Return the (X, Y) coordinate for the center point of the cell that contains the specified text.  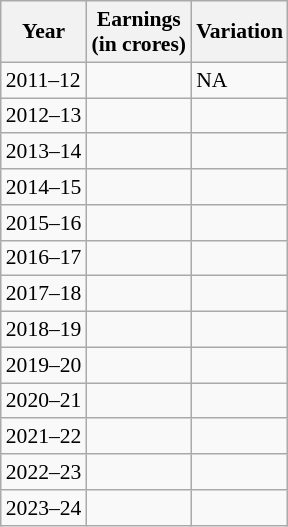
2016–17 (44, 258)
2018–19 (44, 330)
NA (240, 80)
2020–21 (44, 401)
2017–18 (44, 294)
Year (44, 32)
2019–20 (44, 365)
2011–12 (44, 80)
2013–14 (44, 152)
2021–22 (44, 437)
Variation (240, 32)
2023–24 (44, 508)
2012–13 (44, 116)
2014–15 (44, 187)
2015–16 (44, 223)
Earnings(in crores) (138, 32)
2022–23 (44, 472)
